Identify which cell holds the provided text, then report its (x, y) central coordinate. 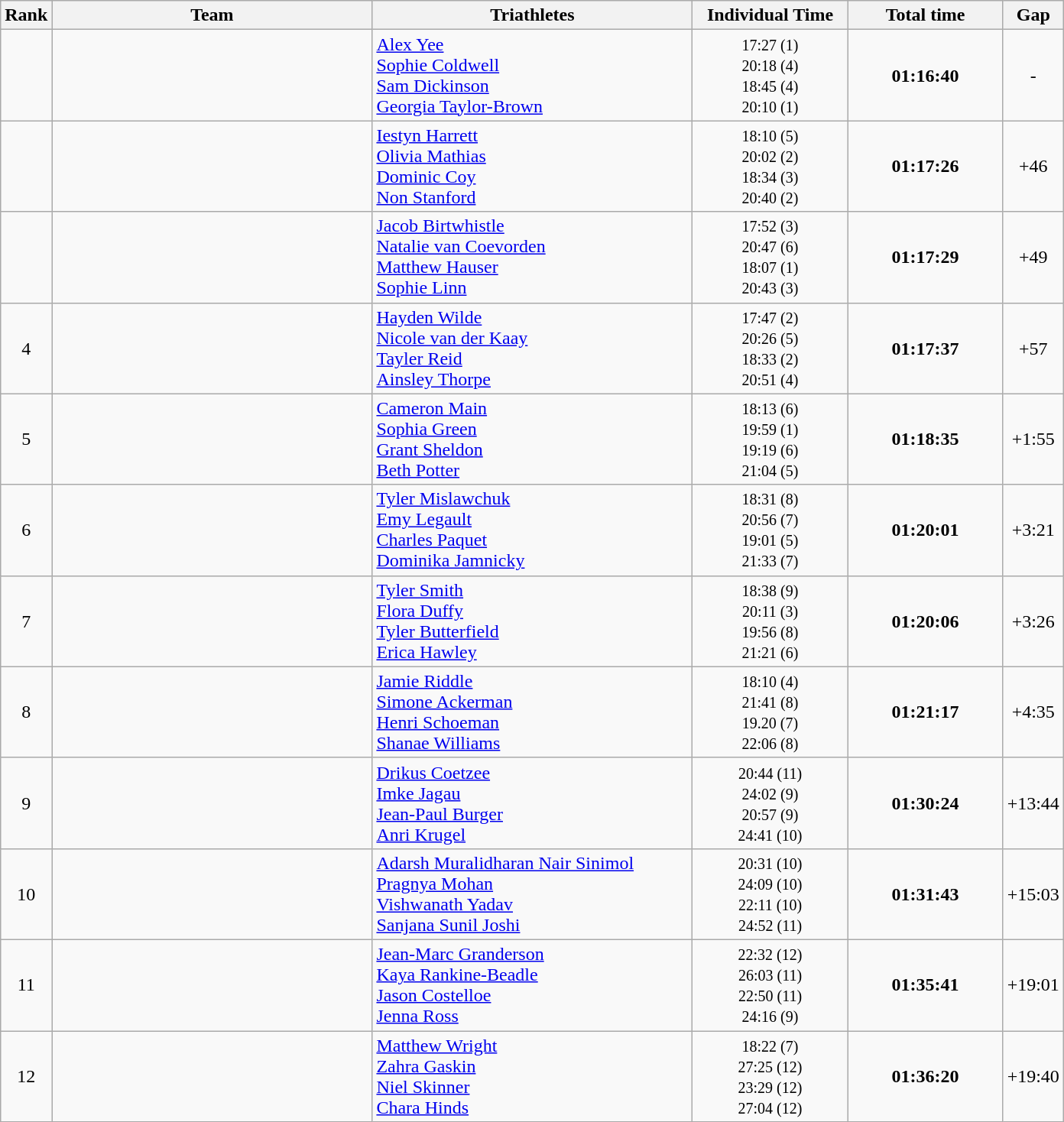
18:10 (5)20:02 (2)18:34 (3)20:40 (2) (770, 167)
+19:01 (1033, 984)
Cameron MainSophia GreenGrant SheldonBeth Potter (532, 439)
Jamie RiddleSimone AckermanHenri SchoemanShanae Williams (532, 712)
01:35:41 (925, 984)
18:38 (9)20:11 (3)19:56 (8)21:21 (6) (770, 621)
9 (26, 803)
12 (26, 1076)
Gap (1033, 15)
01:30:24 (925, 803)
Jacob BirtwhistleNatalie van CoevordenMatthew HauserSophie Linn (532, 257)
Total time (925, 15)
Iestyn HarrettOlivia MathiasDominic CoyNon Stanford (532, 167)
18:22 (7)27:25 (12)23:29 (12)27:04 (12) (770, 1076)
Triathletes (532, 15)
+15:03 (1033, 894)
Alex YeeSophie ColdwellSam Dickinson Georgia Taylor-Brown (532, 75)
01:17:37 (925, 349)
+46 (1033, 167)
Team (212, 15)
+57 (1033, 349)
Tyler MislawchukEmy LegaultCharles PaquetDominika Jamnicky (532, 530)
20:31 (10)24:09 (10)22:11 (10)24:52 (11) (770, 894)
Tyler SmithFlora DuffyTyler ButterfieldErica Hawley (532, 621)
01:20:01 (925, 530)
01:36:20 (925, 1076)
10 (26, 894)
11 (26, 984)
17:52 (3)20:47 (6)18:07 (1)20:43 (3) (770, 257)
7 (26, 621)
5 (26, 439)
20:44 (11)24:02 (9)20:57 (9)24:41 (10) (770, 803)
+4:35 (1033, 712)
18:31 (8)20:56 (7)19:01 (5)21:33 (7) (770, 530)
6 (26, 530)
+49 (1033, 257)
+3:21 (1033, 530)
+3:26 (1033, 621)
01:16:40 (925, 75)
4 (26, 349)
+13:44 (1033, 803)
Individual Time (770, 15)
01:17:26 (925, 167)
01:20:06 (925, 621)
Drikus CoetzeeImke JagauJean-Paul BurgerAnri Krugel (532, 803)
01:18:35 (925, 439)
Matthew WrightZahra GaskinNiel SkinnerChara Hinds (532, 1076)
Jean-Marc GrandersonKaya Rankine-BeadleJason CostelloeJenna Ross (532, 984)
Hayden WildeNicole van der KaayTayler ReidAinsley Thorpe (532, 349)
8 (26, 712)
- (1033, 75)
+19:40 (1033, 1076)
01:31:43 (925, 894)
18:10 (4)21:41 (8)19.20 (7)22:06 (8) (770, 712)
Rank (26, 15)
+1:55 (1033, 439)
22:32 (12)26:03 (11)22:50 (11)24:16 (9) (770, 984)
17:47 (2)20:26 (5)18:33 (2)20:51 (4) (770, 349)
17:27 (1)20:18 (4)18:45 (4)20:10 (1) (770, 75)
Adarsh Muralidharan Nair SinimolPragnya MohanVishwanath YadavSanjana Sunil Joshi (532, 894)
01:17:29 (925, 257)
01:21:17 (925, 712)
18:13 (6)19:59 (1)19:19 (6)21:04 (5) (770, 439)
